Scan for the cell matching the given text and deliver its (x, y) coordinate at center. 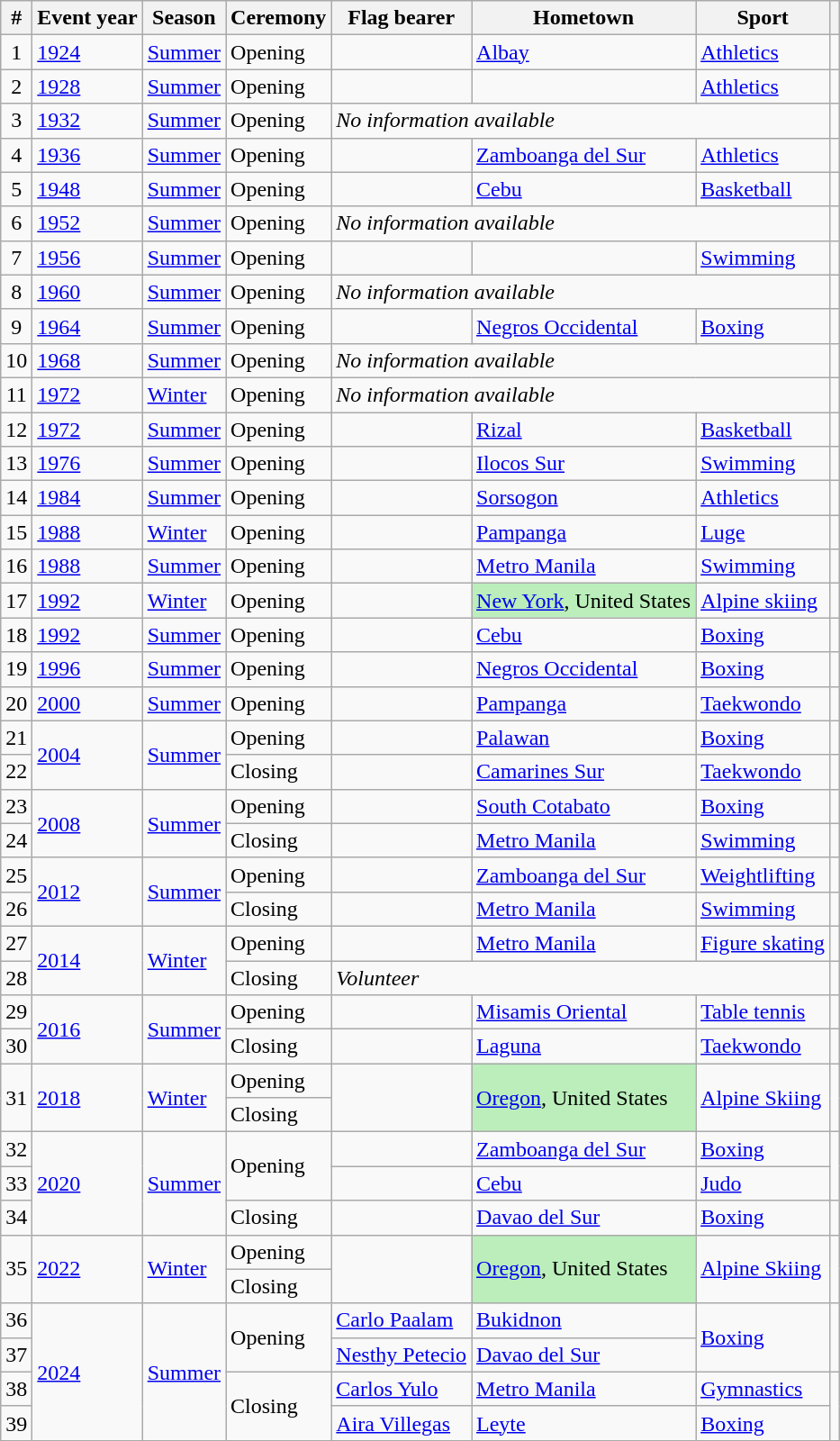
2014 (87, 960)
Season (184, 18)
Event year (87, 18)
Weightlifting (763, 875)
2022 (87, 1269)
Figure skating (763, 943)
Laguna (583, 1047)
1976 (87, 464)
8 (16, 292)
35 (16, 1269)
10 (16, 360)
3 (16, 121)
11 (16, 394)
Table tennis (763, 1012)
2012 (87, 892)
1928 (87, 86)
South Cotabato (583, 806)
Palawan (583, 738)
2016 (87, 1029)
15 (16, 532)
1968 (87, 360)
4 (16, 155)
38 (16, 1389)
36 (16, 1320)
Alpine skiing (763, 601)
New York, United States (583, 601)
Judo (763, 1183)
24 (16, 840)
19 (16, 669)
21 (16, 738)
30 (16, 1047)
23 (16, 806)
Ilocos Sur (583, 464)
7 (16, 258)
25 (16, 875)
Albay (583, 52)
2018 (87, 1098)
Sorsogon (583, 498)
12 (16, 430)
13 (16, 464)
1960 (87, 292)
6 (16, 223)
2 (16, 86)
9 (16, 326)
Nesthy Petecio (402, 1355)
2000 (87, 703)
1996 (87, 669)
Carlo Paalam (402, 1320)
Ceremony (279, 18)
2024 (87, 1372)
# (16, 18)
Flag bearer (402, 18)
2004 (87, 755)
17 (16, 601)
20 (16, 703)
Aira Villegas (402, 1423)
Misamis Oriental (583, 1012)
26 (16, 909)
27 (16, 943)
Sport (763, 18)
Bukidnon (583, 1320)
Leyte (583, 1423)
1932 (87, 121)
1 (16, 52)
31 (16, 1098)
1936 (87, 155)
1952 (87, 223)
33 (16, 1183)
2020 (87, 1183)
28 (16, 977)
16 (16, 566)
Volunteer (581, 977)
5 (16, 189)
1956 (87, 258)
32 (16, 1149)
22 (16, 772)
1984 (87, 498)
2008 (87, 823)
Camarines Sur (583, 772)
34 (16, 1218)
1948 (87, 189)
39 (16, 1423)
14 (16, 498)
1924 (87, 52)
1964 (87, 326)
Carlos Yulo (402, 1389)
Hometown (583, 18)
Rizal (583, 430)
18 (16, 635)
29 (16, 1012)
37 (16, 1355)
Gymnastics (763, 1389)
Luge (763, 532)
